Return the (x, y) coordinate for the center point of the cell that contains the specified text.  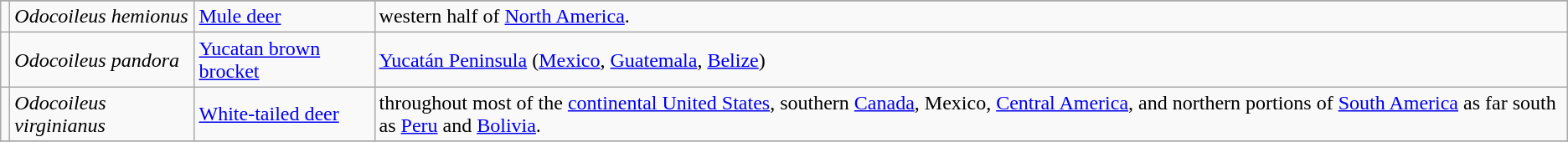
Mule deer (285, 17)
Yucatan brown brocket (285, 60)
Yucatán Peninsula (Mexico, Guatemala, Belize) (971, 60)
western half of North America. (971, 17)
Odocoileus pandora (102, 60)
Odocoileus virginianus (102, 114)
White-tailed deer (285, 114)
Odocoileus hemionus (102, 17)
